Pinpoint the cell where the given text exists, returning its (x, y) midpoint coordinate. 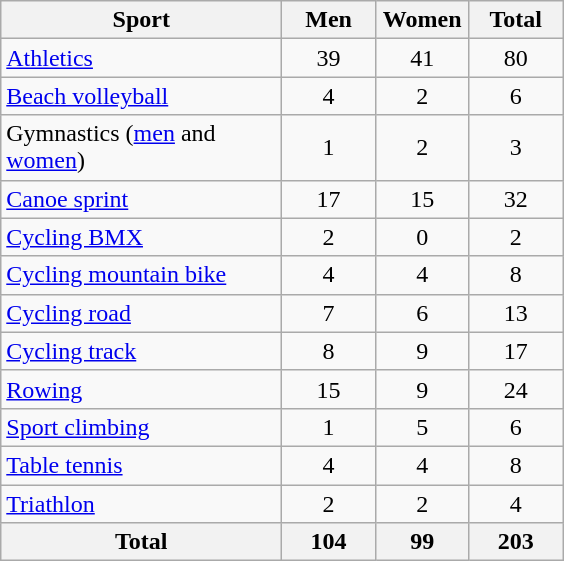
104 (329, 542)
Men (329, 20)
0 (422, 237)
32 (516, 199)
Rowing (142, 389)
Cycling track (142, 351)
Sport (142, 20)
Canoe sprint (142, 199)
Women (422, 20)
Cycling road (142, 313)
Gymnastics (men and women) (142, 148)
Beach volleyball (142, 96)
3 (516, 148)
Table tennis (142, 465)
5 (422, 427)
Cycling mountain bike (142, 275)
13 (516, 313)
Athletics (142, 58)
Triathlon (142, 503)
80 (516, 58)
99 (422, 542)
Sport climbing (142, 427)
41 (422, 58)
203 (516, 542)
Cycling BMX (142, 237)
39 (329, 58)
7 (329, 313)
24 (516, 389)
